Detect which cell encompasses the target text, then output its [X, Y] center coordinate. 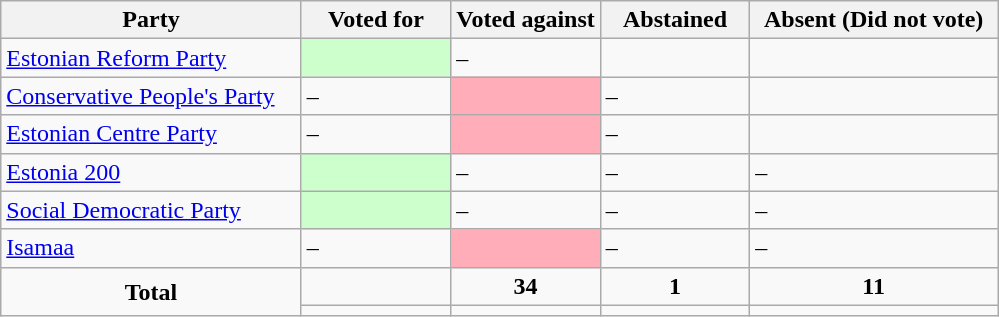
34 [526, 286]
Estonian Reform Party [151, 58]
Conservative People's Party [151, 96]
Absent (Did not vote) [874, 20]
Isamaa [151, 248]
Party [151, 20]
Social Democratic Party [151, 210]
Estonia 200 [151, 172]
Estonian Centre Party [151, 134]
Total [151, 292]
Voted against [526, 20]
Voted for [376, 20]
Abstained [675, 20]
1 [675, 286]
11 [874, 286]
